For the text-containing cell, return its midpoint in [x, y] coordinate format. 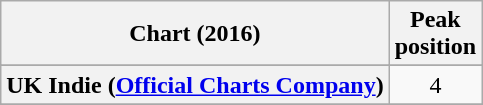
4 [435, 85]
Peakposition [435, 34]
UK Indie (Official Charts Company) [195, 85]
Chart (2016) [195, 34]
